Return [x, y] of the center of cell containing provided text 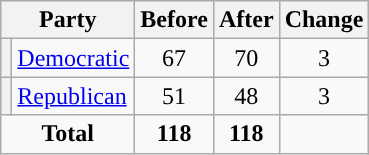
51 [174, 96]
48 [246, 96]
Change [324, 20]
Party [68, 20]
67 [174, 58]
Total [68, 134]
Republican [74, 96]
Democratic [74, 58]
Before [174, 20]
70 [246, 58]
After [246, 20]
